From the cell containing the given text, extract its center point as (X, Y) coordinate. 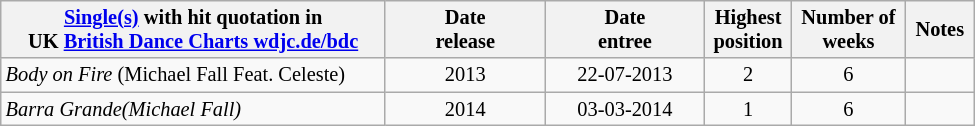
2014 (465, 109)
03-03-2014 (625, 109)
Single(s) with hit quotation in UK British Dance Charts wdjc.de/bdc (194, 30)
Highest position (748, 30)
Number of weeks (848, 30)
2 (748, 75)
Notes (940, 30)
Date release (465, 30)
1 (748, 109)
Date entree (625, 30)
22-07-2013 (625, 75)
Body on Fire (Michael Fall Feat. Celeste) (194, 75)
2013 (465, 75)
Barra Grande(Michael Fall) (194, 109)
